Locate the cell with the specified text and output its [x, y] center coordinate. 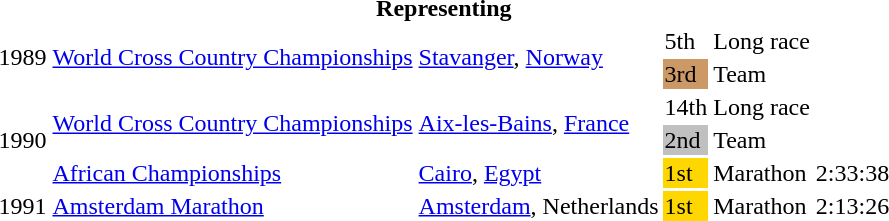
Cairo, Egypt [538, 173]
2nd [686, 140]
5th [686, 41]
Amsterdam, Netherlands [538, 206]
Stavanger, Norway [538, 58]
Amsterdam Marathon [232, 206]
14th [686, 107]
Aix-les-Bains, France [538, 124]
African Championships [232, 173]
3rd [686, 74]
